Identify which cell holds the provided text, then report its [X, Y] central coordinate. 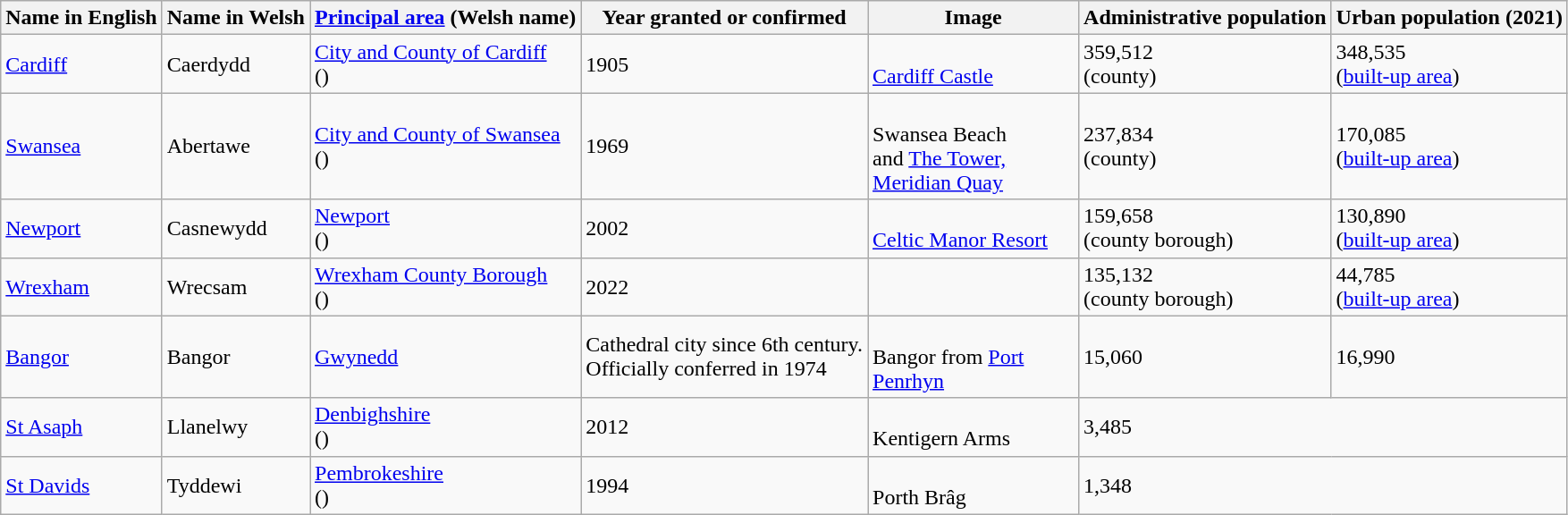
Bangor from Port Penrhyn [974, 357]
Porth Brâg [974, 485]
Llanelwy [236, 427]
Newport() [445, 229]
St Asaph [81, 427]
Image [974, 18]
Caerdydd [236, 64]
Gwynedd [445, 357]
Celtic Manor Resort [974, 229]
Name in English [81, 18]
Year granted or confirmed [724, 18]
Cathedral city since 6th century.Officially conferred in 1974 [724, 357]
16,990 [1449, 357]
2002 [724, 229]
159,658(county borough) [1205, 229]
Kentigern Arms [974, 427]
2012 [724, 427]
15,060 [1205, 357]
3,485 [1323, 427]
Casnewydd [236, 229]
1994 [724, 485]
135,132(county borough) [1205, 286]
Swansea [81, 147]
Wrexham [81, 286]
1,348 [1323, 485]
City and County of Swansea() [445, 147]
Wrexham County Borough() [445, 286]
2022 [724, 286]
Name in Welsh [236, 18]
Cardiff [81, 64]
Cardiff Castle [974, 64]
Swansea Beachand The Tower, Meridian Quay [974, 147]
1905 [724, 64]
St Davids [81, 485]
130,890(built-up area) [1449, 229]
Denbighshire() [445, 427]
Pembrokeshire() [445, 485]
237,834(county) [1205, 147]
Urban population (2021) [1449, 18]
Wrecsam [236, 286]
170,085(built-up area) [1449, 147]
Principal area (Welsh name) [445, 18]
Tyddewi [236, 485]
City and County of Cardiff() [445, 64]
359,512(county) [1205, 64]
Newport [81, 229]
Abertawe [236, 147]
Administrative population [1205, 18]
1969 [724, 147]
44,785(built-up area) [1449, 286]
348,535(built-up area) [1449, 64]
